Return (x, y) of the center of cell containing provided text 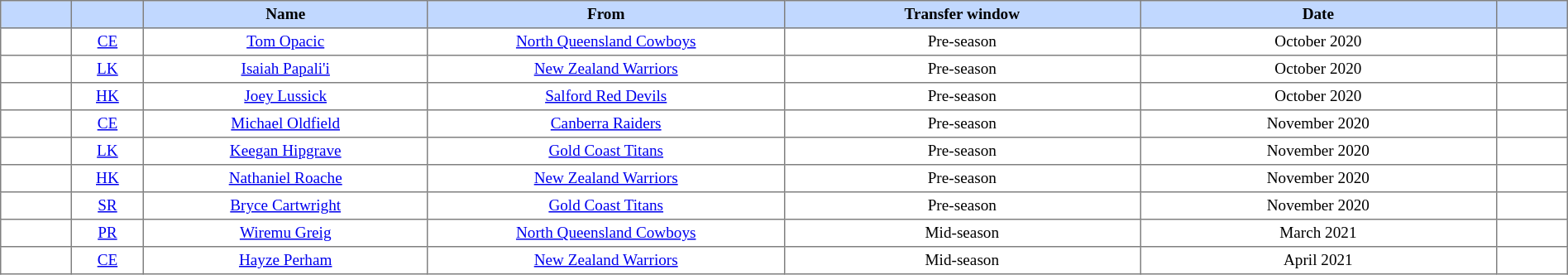
April 2021 (1318, 260)
From (605, 15)
Bryce Cartwright (285, 205)
Date (1318, 15)
Wiremu Greig (285, 234)
Name (285, 15)
Keegan Hipgrave (285, 151)
Nathaniel Roache (285, 179)
Canberra Raiders (605, 124)
Isaiah Papali'i (285, 70)
Salford Red Devils (605, 96)
Michael Oldfield (285, 124)
PR (108, 234)
Transfer window (963, 15)
Tom Opacic (285, 41)
Joey Lussick (285, 96)
March 2021 (1318, 234)
Hayze Perham (285, 260)
SR (108, 205)
